Capture the cell that displays the provided text and extract its [X, Y] central coordinate. 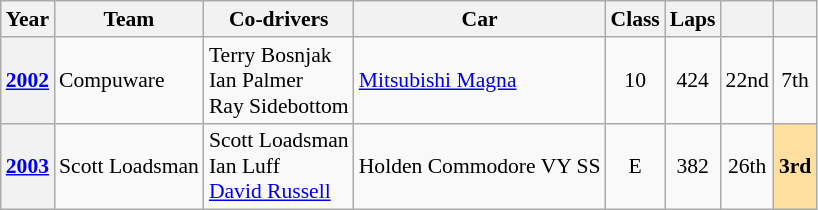
Terry Bosnjak Ian Palmer Ray Sidebottom [279, 80]
E [634, 166]
2003 [28, 166]
2002 [28, 80]
26th [748, 166]
Compuware [129, 80]
424 [693, 80]
22nd [748, 80]
Team [129, 19]
Laps [693, 19]
10 [634, 80]
Car [480, 19]
Scott Loadsman Ian Luff David Russell [279, 166]
Co-drivers [279, 19]
7th [796, 80]
Holden Commodore VY SS [480, 166]
Year [28, 19]
Mitsubishi Magna [480, 80]
382 [693, 166]
3rd [796, 166]
Scott Loadsman [129, 166]
Class [634, 19]
